Scan for the cell matching the given text and deliver its (x, y) coordinate at center. 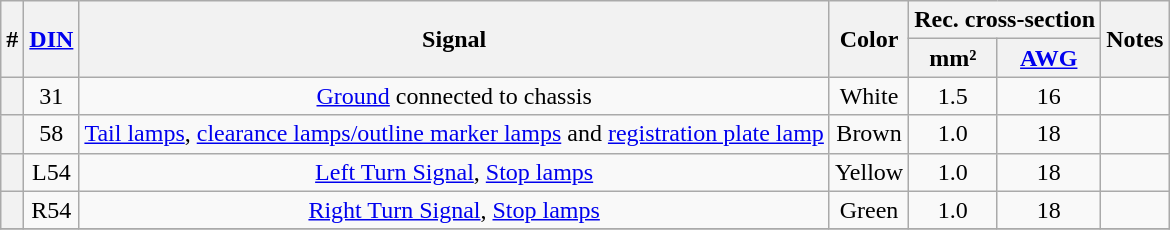
Left Turn Signal, Stop lamps (454, 172)
DIN (52, 39)
# (12, 39)
Signal (454, 39)
58 (52, 134)
Yellow (868, 172)
Ground connected to chassis (454, 96)
Notes (1135, 39)
AWG (1049, 58)
L54 (52, 172)
Tail lamps, clearance lamps/outline marker lamps and registration plate lamp (454, 134)
16 (1049, 96)
R54 (52, 210)
Brown (868, 134)
31 (52, 96)
Color (868, 39)
White (868, 96)
Green (868, 210)
Right Turn Signal, Stop lamps (454, 210)
1.5 (953, 96)
Rec. cross-section (1005, 20)
mm² (953, 58)
